For the text-containing cell, return its midpoint in (X, Y) coordinate format. 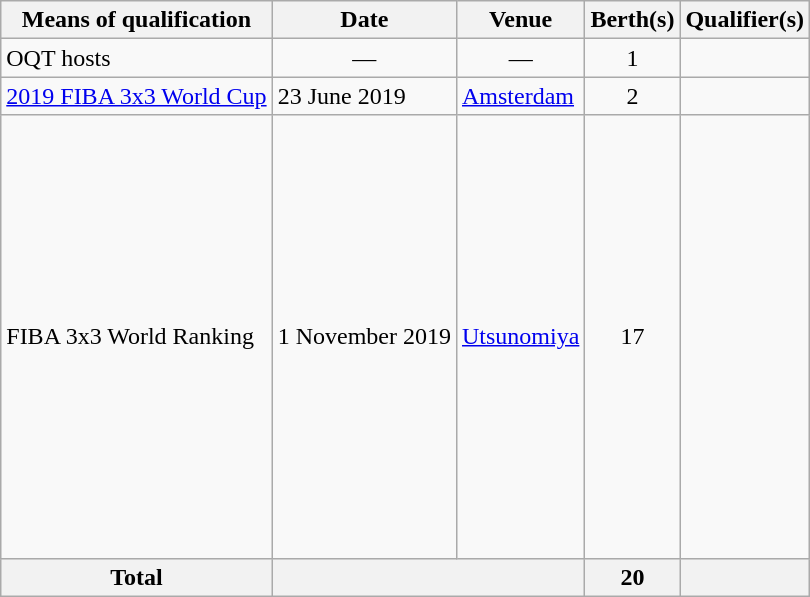
Utsunomiya (520, 336)
Date (364, 20)
1 November 2019 (364, 336)
20 (632, 577)
Amsterdam (520, 96)
FIBA 3x3 World Ranking (136, 336)
2019 FIBA 3x3 World Cup (136, 96)
17 (632, 336)
2 (632, 96)
Qualifier(s) (745, 20)
Means of qualification (136, 20)
Total (136, 577)
23 June 2019 (364, 96)
OQT hosts (136, 58)
Venue (520, 20)
1 (632, 58)
Berth(s) (632, 20)
